For the text-containing cell, return its midpoint in [x, y] coordinate format. 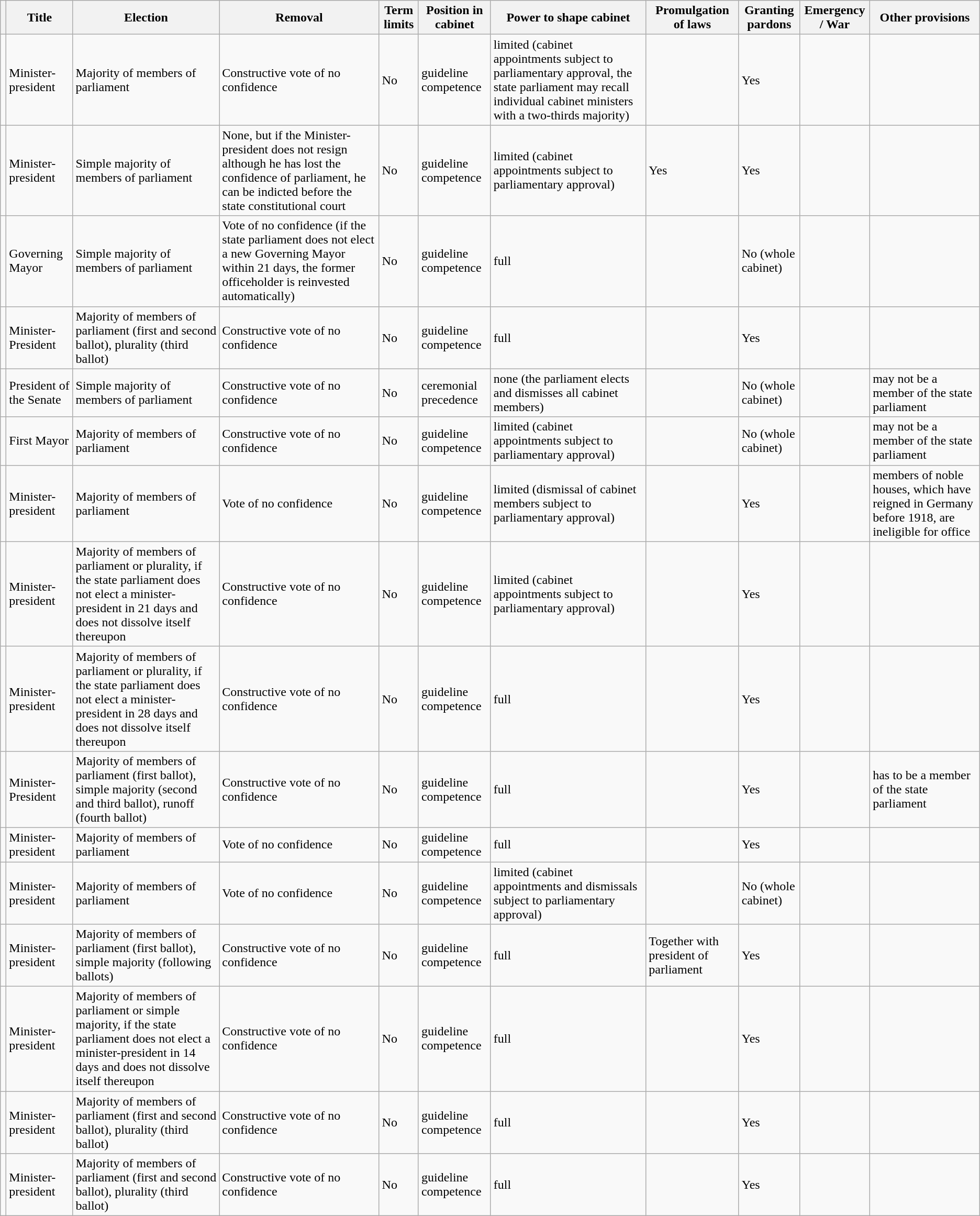
Governing Mayor [40, 261]
President of the Senate [40, 393]
Removal [299, 18]
Position in cabinet [454, 18]
has to be a member of the state parliament [925, 789]
Promulgation of laws [692, 18]
Majority of members of parliament (first ballot), simple majority (following ballots) [146, 955]
Term limits [399, 18]
Majority of members of parliament (first ballot), simple majority (second and third ballot), runoff (fourth ballot) [146, 789]
First Mayor [40, 441]
none (the parliament elects and dismisses all cabinet members) [569, 393]
Emergency / War [834, 18]
ceremonial precedence [454, 393]
Power to shape cabinet [569, 18]
Other provisions [925, 18]
limited (dismissal of cabinet members subject to parliamentary approval) [569, 503]
Granting pardons [769, 18]
members of noble houses, which have reigned in Germany before 1918, are ineligible for office [925, 503]
Title [40, 18]
limited (cabinet appointments and dismissals subject to parliamentary approval) [569, 893]
Election [146, 18]
Together with president of parliament [692, 955]
